Determine the [X, Y] coordinate at the center of the cell enclosing the given text.  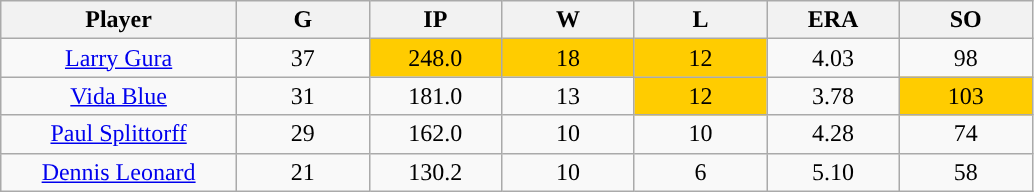
13 [568, 96]
Player [119, 20]
4.28 [834, 134]
ERA [834, 20]
130.2 [436, 172]
74 [966, 134]
162.0 [436, 134]
L [700, 20]
6 [700, 172]
21 [302, 172]
18 [568, 58]
103 [966, 96]
Vida Blue [119, 96]
58 [966, 172]
98 [966, 58]
Larry Gura [119, 58]
Dennis Leonard [119, 172]
4.03 [834, 58]
37 [302, 58]
IP [436, 20]
29 [302, 134]
5.10 [834, 172]
Paul Splittorff [119, 134]
181.0 [436, 96]
G [302, 20]
SO [966, 20]
248.0 [436, 58]
W [568, 20]
31 [302, 96]
3.78 [834, 96]
